For the text-containing cell, return its midpoint in (x, y) coordinate format. 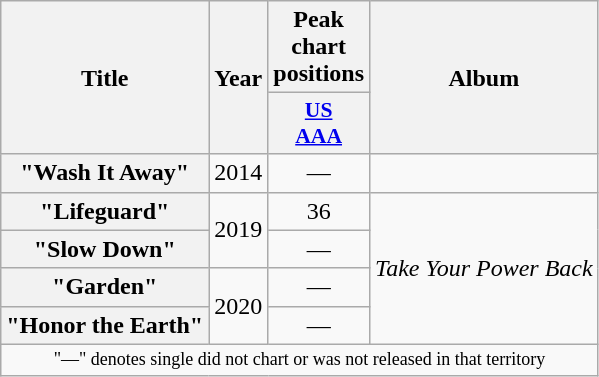
"Slow Down" (105, 249)
"—" denotes single did not chart or was not released in that territory (300, 360)
"Wash It Away" (105, 173)
2014 (238, 173)
2020 (238, 306)
Title (105, 78)
"Garden" (105, 287)
Take Your Power Back (484, 268)
2019 (238, 230)
USAAA (319, 124)
36 (319, 211)
Album (484, 78)
Year (238, 78)
Peak chart positions (319, 47)
"Lifeguard" (105, 211)
"Honor the Earth" (105, 325)
